Search for the cell housing the specified text and yield its [x, y] center coordinate. 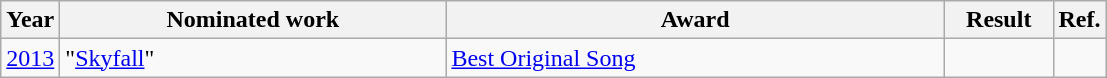
Ref. [1080, 20]
Best Original Song [696, 58]
"Skyfall" [253, 58]
Year [30, 20]
Nominated work [253, 20]
Result [998, 20]
Award [696, 20]
2013 [30, 58]
